For the text-containing cell, return its midpoint in (X, Y) coordinate format. 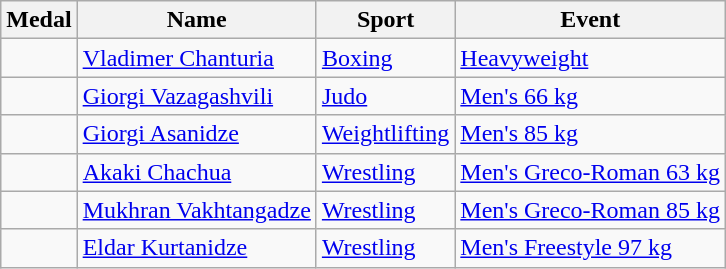
Men's 85 kg (590, 134)
Medal (39, 20)
Men's Greco-Roman 85 kg (590, 210)
Heavyweight (590, 58)
Men's 66 kg (590, 96)
Mukhran Vakhtangadze (196, 210)
Name (196, 20)
Vladimer Chanturia (196, 58)
Men's Freestyle 97 kg (590, 248)
Giorgi Asanidze (196, 134)
Eldar Kurtanidze (196, 248)
Boxing (385, 58)
Giorgi Vazagashvili (196, 96)
Sport (385, 20)
Men's Greco-Roman 63 kg (590, 172)
Event (590, 20)
Akaki Chachua (196, 172)
Weightlifting (385, 134)
Judo (385, 96)
